From the cell containing the given text, extract its center point as [x, y] coordinate. 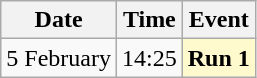
Date [59, 20]
5 February [59, 58]
Event [218, 20]
Time [149, 20]
14:25 [149, 58]
Run 1 [218, 58]
